Scan for the cell matching the given text and deliver its [X, Y] coordinate at center. 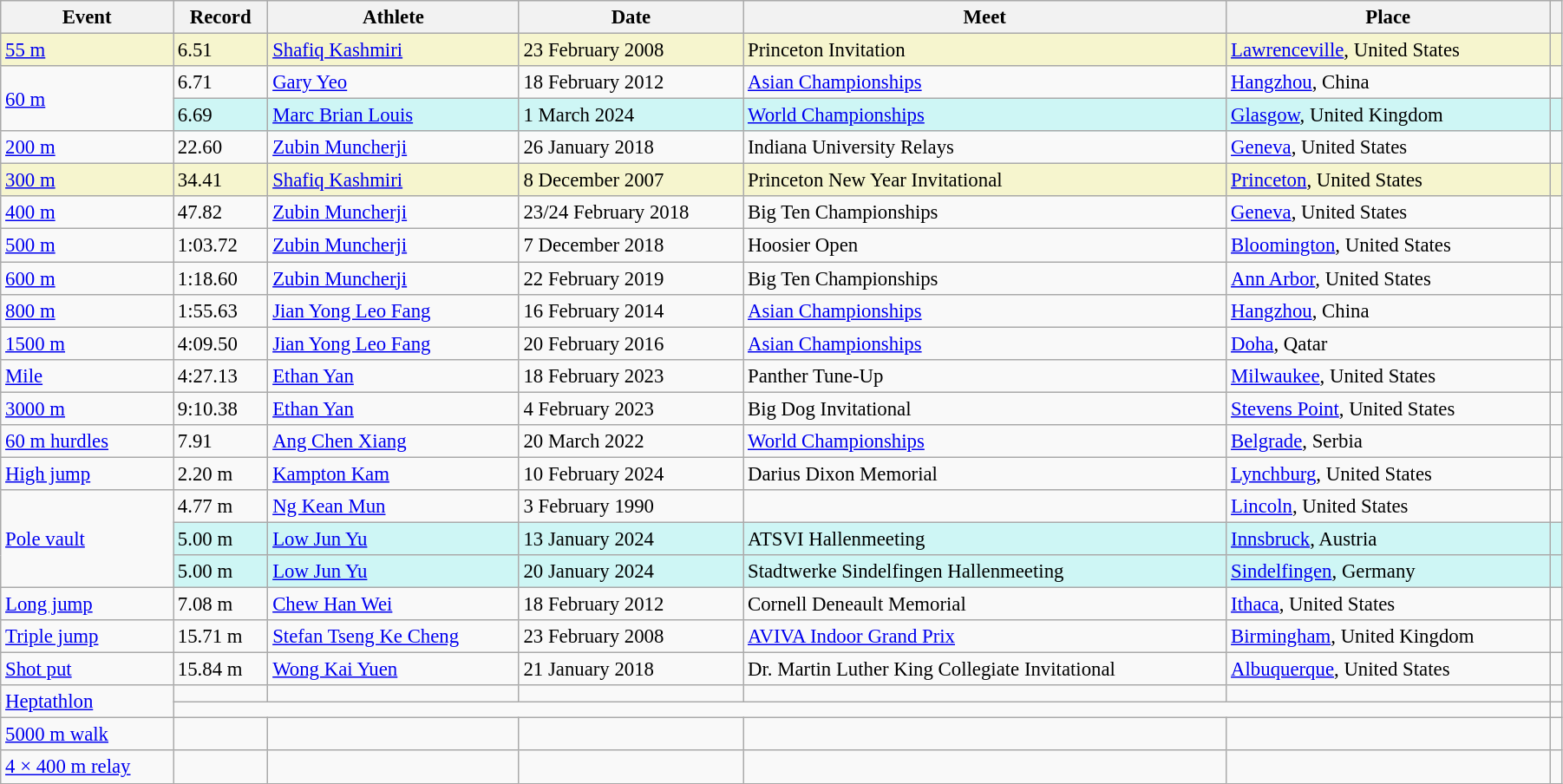
Belgrade, Serbia [1388, 441]
7.91 [220, 441]
Milwaukee, United States [1388, 376]
200 m [87, 147]
4:27.13 [220, 376]
1:18.60 [220, 278]
High jump [87, 474]
1:55.63 [220, 310]
22 February 2019 [631, 278]
Stefan Tseng Ke Cheng [394, 637]
Gary Yeo [394, 82]
2.20 m [220, 474]
13 January 2024 [631, 539]
Ann Arbor, United States [1388, 278]
Glasgow, United Kingdom [1388, 115]
Albuquerque, United States [1388, 670]
7.08 m [220, 604]
Sindelfingen, Germany [1388, 572]
Event [87, 17]
Place [1388, 17]
Bloomington, United States [1388, 245]
Big Dog Invitational [985, 408]
Dr. Martin Luther King Collegiate Invitational [985, 670]
60 m [87, 99]
Doha, Qatar [1388, 343]
26 January 2018 [631, 147]
Princeton, United States [1388, 180]
3 February 1990 [631, 506]
Cornell Deneault Memorial [985, 604]
Long jump [87, 604]
20 March 2022 [631, 441]
4:09.50 [220, 343]
5000 m walk [87, 735]
15.84 m [220, 670]
20 February 2016 [631, 343]
4 February 2023 [631, 408]
Princeton New Year Invitational [985, 180]
60 m hurdles [87, 441]
6.51 [220, 50]
Chew Han Wei [394, 604]
16 February 2014 [631, 310]
1500 m [87, 343]
Kampton Kam [394, 474]
4 × 400 m relay [87, 768]
4.77 m [220, 506]
Marc Brian Louis [394, 115]
6.71 [220, 82]
800 m [87, 310]
22.60 [220, 147]
Hoosier Open [985, 245]
Triple jump [87, 637]
Princeton Invitation [985, 50]
Lynchburg, United States [1388, 474]
Stevens Point, United States [1388, 408]
1:03.72 [220, 245]
Shot put [87, 670]
ATSVI Hallenmeeting [985, 539]
15.71 m [220, 637]
20 January 2024 [631, 572]
Record [220, 17]
Date [631, 17]
18 February 2023 [631, 376]
500 m [87, 245]
3000 m [87, 408]
Heptathlon [87, 702]
Birmingham, United Kingdom [1388, 637]
7 December 2018 [631, 245]
34.41 [220, 180]
8 December 2007 [631, 180]
600 m [87, 278]
Innsbruck, Austria [1388, 539]
Wong Kai Yuen [394, 670]
Ng Kean Mun [394, 506]
Lawrenceville, United States [1388, 50]
21 January 2018 [631, 670]
Ithaca, United States [1388, 604]
400 m [87, 212]
Pole vault [87, 539]
23/24 February 2018 [631, 212]
55 m [87, 50]
47.82 [220, 212]
Stadtwerke Sindelfingen Hallenmeeting [985, 572]
Athlete [394, 17]
Mile [87, 376]
300 m [87, 180]
Meet [985, 17]
1 March 2024 [631, 115]
9:10.38 [220, 408]
AVIVA Indoor Grand Prix [985, 637]
Panther Tune-Up [985, 376]
Lincoln, United States [1388, 506]
Ang Chen Xiang [394, 441]
Darius Dixon Memorial [985, 474]
Indiana University Relays [985, 147]
6.69 [220, 115]
10 February 2024 [631, 474]
